Return [X, Y] of the center of cell containing provided text 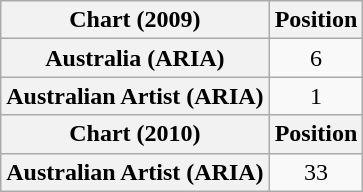
33 [316, 172]
Chart (2009) [135, 20]
6 [316, 58]
1 [316, 96]
Chart (2010) [135, 134]
Australia (ARIA) [135, 58]
